From the cell containing the given text, extract its center point as (X, Y) coordinate. 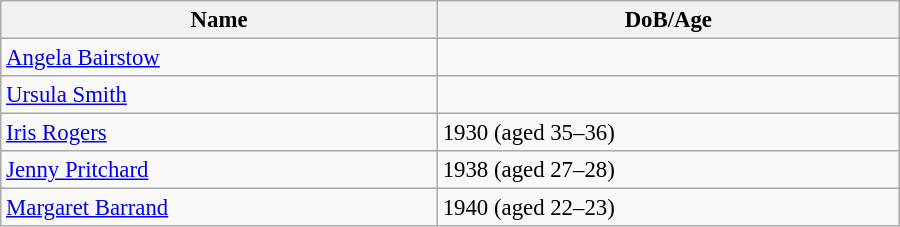
1938 (aged 27–28) (668, 170)
Name (220, 20)
DoB/Age (668, 20)
Margaret Barrand (220, 208)
Jenny Pritchard (220, 170)
Ursula Smith (220, 95)
1940 (aged 22–23) (668, 208)
Angela Bairstow (220, 58)
Iris Rogers (220, 133)
1930 (aged 35–36) (668, 133)
